Find where the given text appears and provide that cell's center as [X, Y] coordinate. 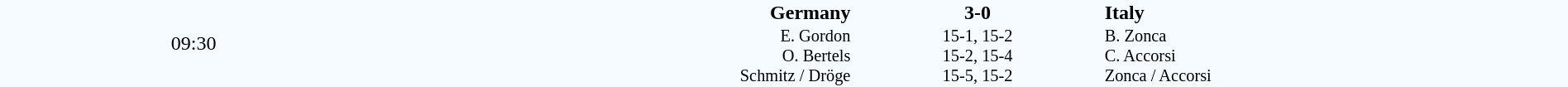
B. ZoncaC. AccorsiZonca / Accorsi [1336, 56]
15-1, 15-215-2, 15-415-5, 15-2 [978, 56]
09:30 [194, 43]
E. GordonO. BertelsSchmitz / Dröge [619, 56]
Germany [619, 12]
3-0 [978, 12]
Italy [1336, 12]
